Scan for the cell matching the given text and deliver its (X, Y) coordinate at center. 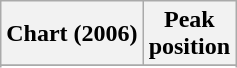
Peakposition (189, 34)
Chart (2006) (72, 34)
